Detect which cell encompasses the target text, then output its [X, Y] center coordinate. 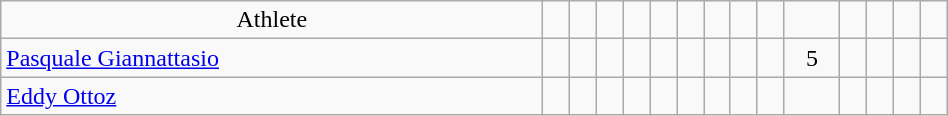
5 [812, 58]
Eddy Ottoz [272, 96]
Athlete [272, 20]
Pasquale Giannattasio [272, 58]
